Detect which cell encompasses the target text, then output its [X, Y] center coordinate. 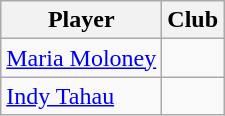
Club [193, 20]
Indy Tahau [82, 96]
Maria Moloney [82, 58]
Player [82, 20]
